Locate the cell with the specified text and output its [x, y] center coordinate. 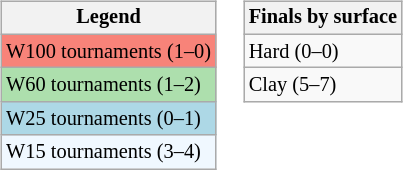
W25 tournaments (0–1) [108, 119]
Clay (5–7) [323, 85]
Legend [108, 18]
Hard (0–0) [323, 51]
W60 tournaments (1–2) [108, 85]
W15 tournaments (3–4) [108, 152]
W100 tournaments (1–0) [108, 51]
Finals by surface [323, 18]
